Return the (X, Y) coordinate for the center point of the cell that contains the specified text.  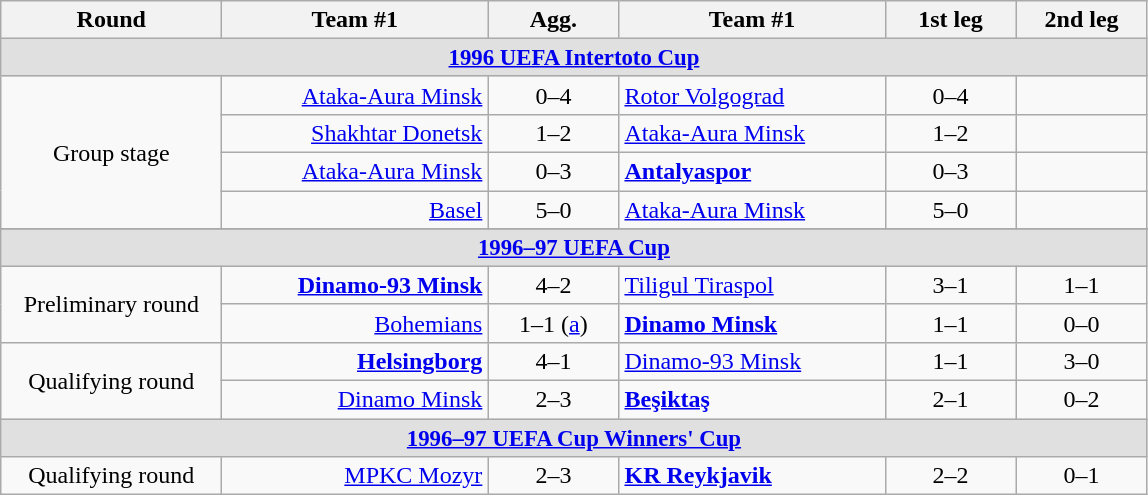
Rotor Volgograd (752, 95)
Group stage (112, 152)
1st leg (950, 20)
MPKC Mozyr (355, 475)
Antalyaspor (752, 172)
0–2 (1082, 399)
Shakhtar Donetsk (355, 133)
1996–97 UEFA Cup (574, 248)
4–2 (554, 285)
Bohemians (355, 323)
Beşiktaş (752, 399)
Round (112, 20)
2–1 (950, 399)
2nd leg (1082, 20)
0–0 (1082, 323)
KR Reykjavik (752, 475)
1–1 (a) (554, 323)
1996–97 UEFA Cup Winners' Cup (574, 437)
Tiligul Tiraspol (752, 285)
3–0 (1082, 361)
Agg. (554, 20)
0–1 (1082, 475)
4–1 (554, 361)
Basel (355, 210)
Preliminary round (112, 304)
2–2 (950, 475)
Helsingborg (355, 361)
1996 UEFA Intertoto Cup (574, 58)
3–1 (950, 285)
